From the cell containing the given text, extract its center point as [X, Y] coordinate. 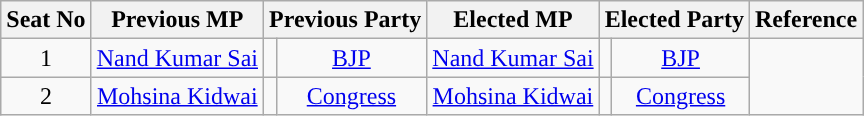
Seat No [46, 20]
Previous MP [177, 20]
Elected Party [674, 20]
1 [46, 58]
Reference [806, 20]
Previous Party [346, 20]
Elected MP [513, 20]
2 [46, 96]
